Find where the given text appears and provide that cell's center as [X, Y] coordinate. 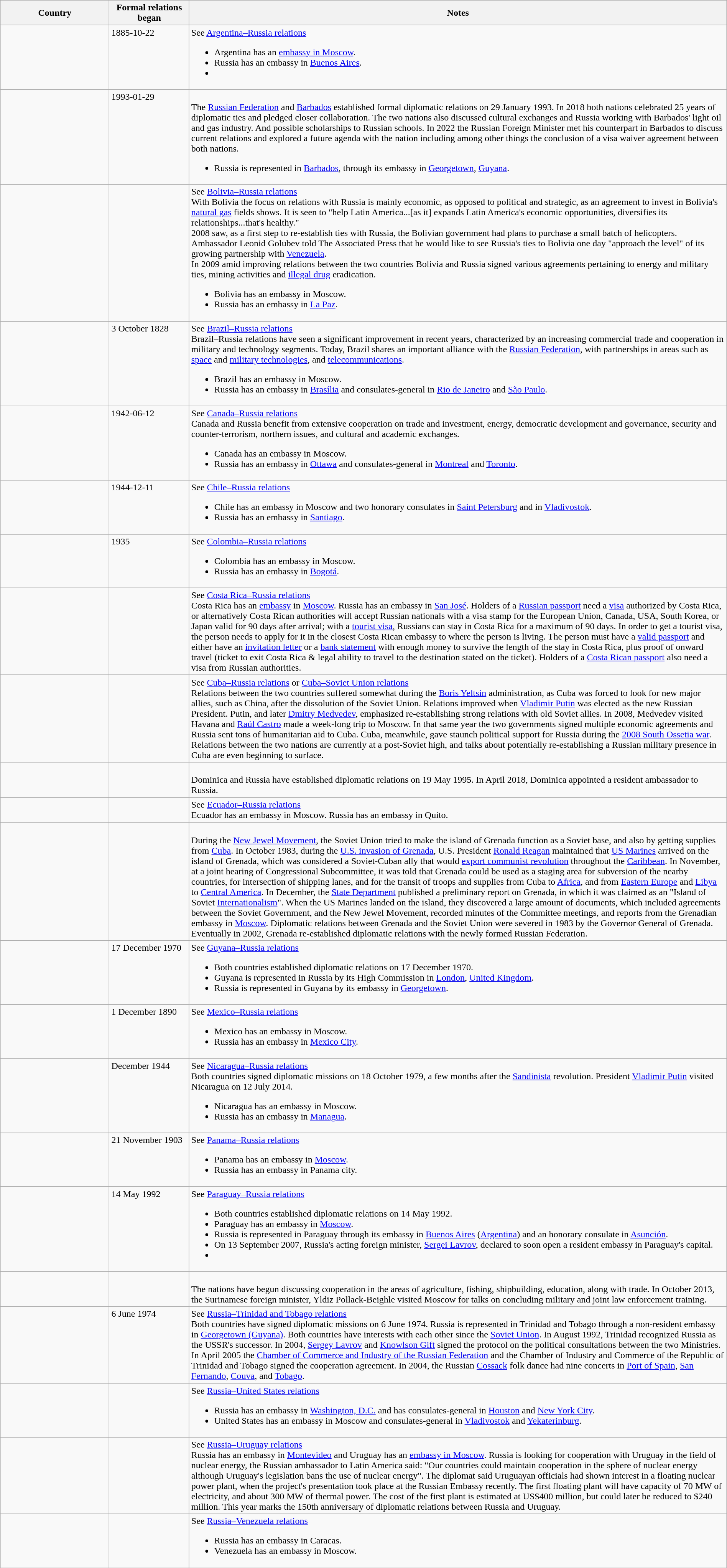
See Colombia–Russia relationsColombia has an embassy in Moscow.Russia has an embassy in Bogotá. [458, 561]
3 October 1828 [149, 364]
December 1944 [149, 1096]
See Panama–Russia relationsPanama has an embassy in Moscow.Russia has an embassy in Panama city. [458, 1160]
1942-06-12 [149, 443]
Notes [458, 13]
21 November 1903 [149, 1160]
1 December 1890 [149, 1032]
1944-12-11 [149, 507]
Dominica and Russia have established diplomatic relations on 19 May 1995. In April 2018, Dominica appointed a resident ambassador to Russia. [458, 780]
See Russia–Venezuela relationsRussia has an embassy in Caracas.Venezuela has an embassy in Moscow. [458, 1541]
See Mexico–Russia relationsMexico has an embassy in Moscow.Russia has an embassy in Mexico City. [458, 1032]
1935 [149, 561]
See Ecuador–Russia relationsEcuador has an embassy in Moscow. Russia has an embassy in Quito. [458, 810]
See Argentina–Russia relationsArgentina has an embassy in Moscow.Russia has an embassy in Buenos Aires. [458, 58]
14 May 1992 [149, 1229]
17 December 1970 [149, 973]
1993-01-29 [149, 137]
Country [55, 13]
Formal relations began [149, 13]
6 June 1974 [149, 1345]
1885-10-22 [149, 58]
